Determine the (X, Y) coordinate at the center of the cell enclosing the given text.  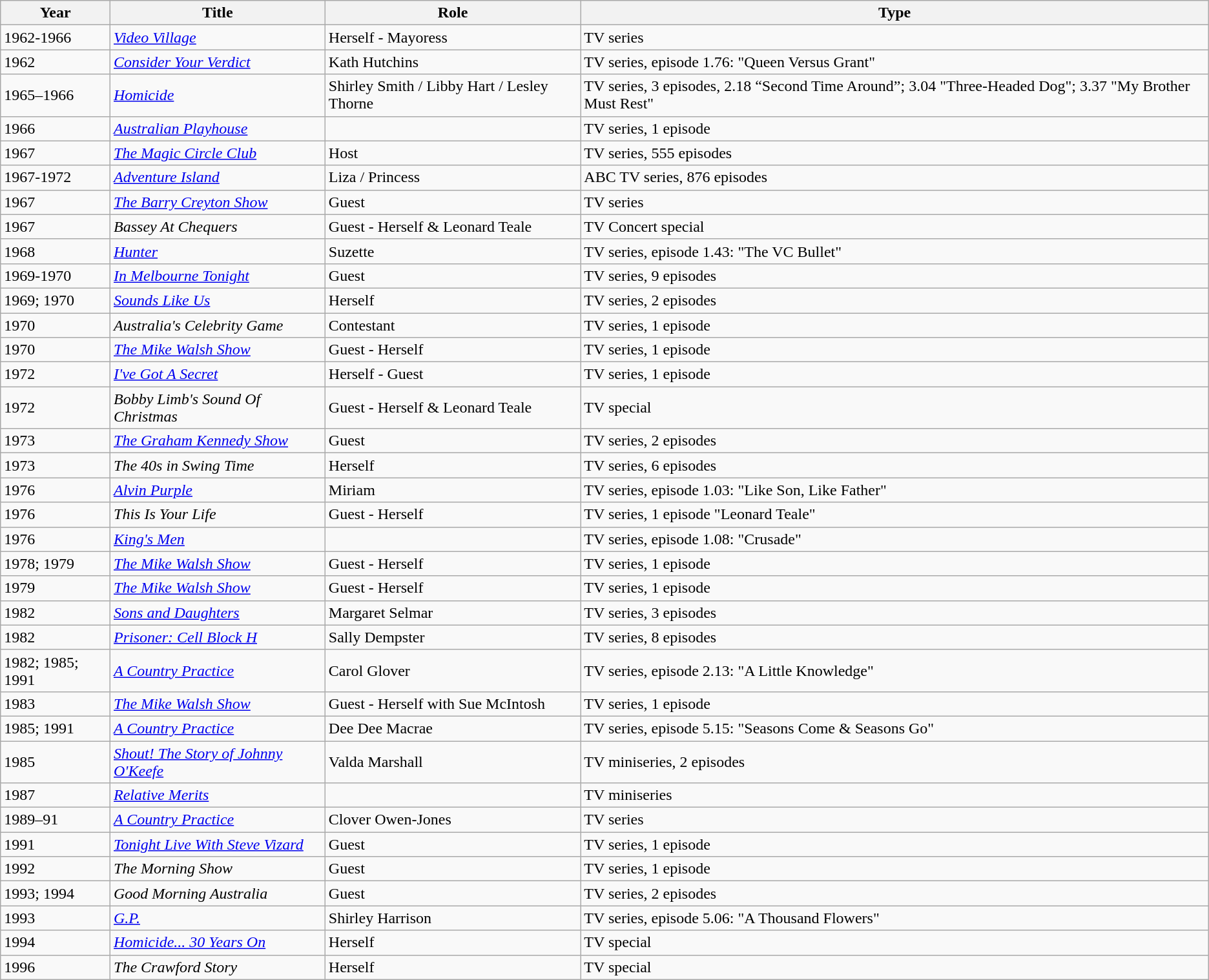
1985; 1991 (56, 728)
Hunter (218, 251)
1994 (56, 943)
1993 (56, 918)
1978; 1979 (56, 564)
1987 (56, 795)
TV miniseries (894, 795)
Type (894, 13)
G.P. (218, 918)
1968 (56, 251)
1985 (56, 762)
1996 (56, 967)
Australian Playhouse (218, 128)
1979 (56, 588)
TV series, 555 episodes (894, 153)
Good Morning Australia (218, 893)
The 40s in Swing Time (218, 465)
Margaret Selmar (453, 613)
TV series, episode 1.76: "Queen Versus Grant" (894, 62)
TV series, 6 episodes (894, 465)
This Is Your Life (218, 515)
Contestant (453, 325)
1969-1970 (56, 276)
TV series, episode 1.43: "The VC Bullet" (894, 251)
Dee Dee Macrae (453, 728)
1965–1966 (56, 96)
Carol Glover (453, 670)
TV series, 3 episodes, 2.18 “Second Time Around”; 3.04 "Three-Headed Dog"; 3.37 "My Brother Must Rest" (894, 96)
TV miniseries, 2 episodes (894, 762)
Sally Dempster (453, 637)
King's Men (218, 539)
Homicide... 30 Years On (218, 943)
Role (453, 13)
Prisoner: Cell Block H (218, 637)
Sounds Like Us (218, 300)
Year (56, 13)
Miriam (453, 490)
The Barry Creyton Show (218, 202)
Liza / Princess (453, 178)
In Melbourne Tonight (218, 276)
TV series, episode 2.13: "A Little Knowledge" (894, 670)
1993; 1994 (56, 893)
TV series, episode 5.15: "Seasons Come & Seasons Go" (894, 728)
The Magic Circle Club (218, 153)
1962 (56, 62)
Sons and Daughters (218, 613)
Clover Owen-Jones (453, 820)
TV series, 9 episodes (894, 276)
TV series, 8 episodes (894, 637)
Tonight Live With Steve Vizard (218, 844)
Homicide (218, 96)
Herself - Guest (453, 374)
The Morning Show (218, 869)
Guest - Herself with Sue McIntosh (453, 704)
1966 (56, 128)
1989–91 (56, 820)
Adventure Island (218, 178)
Valda Marshall (453, 762)
TV series, episode 1.08: "Crusade" (894, 539)
Shout! The Story of Johnny O'Keefe (218, 762)
Relative Merits (218, 795)
Bobby Limb's Sound Of Christmas (218, 408)
1967-1972 (56, 178)
TV series, episode 1.03: "Like Son, Like Father" (894, 490)
Host (453, 153)
1982; 1985; 1991 (56, 670)
Consider Your Verdict (218, 62)
I've Got A Secret (218, 374)
1969; 1970 (56, 300)
Shirley Smith / Libby Hart / Lesley Thorne (453, 96)
TV series, 1 episode "Leonard Teale" (894, 515)
1991 (56, 844)
TV Concert special (894, 227)
The Crawford Story (218, 967)
The Graham Kennedy Show (218, 441)
Shirley Harrison (453, 918)
TV series, 3 episodes (894, 613)
1983 (56, 704)
1962-1966 (56, 37)
Alvin Purple (218, 490)
ABC TV series, 876 episodes (894, 178)
Kath Hutchins (453, 62)
Herself - Mayoress (453, 37)
Suzette (453, 251)
1992 (56, 869)
Australia's Celebrity Game (218, 325)
Title (218, 13)
Video Village (218, 37)
Bassey At Chequers (218, 227)
TV series, episode 5.06: "A Thousand Flowers" (894, 918)
